For the text-containing cell, return its midpoint in (X, Y) coordinate format. 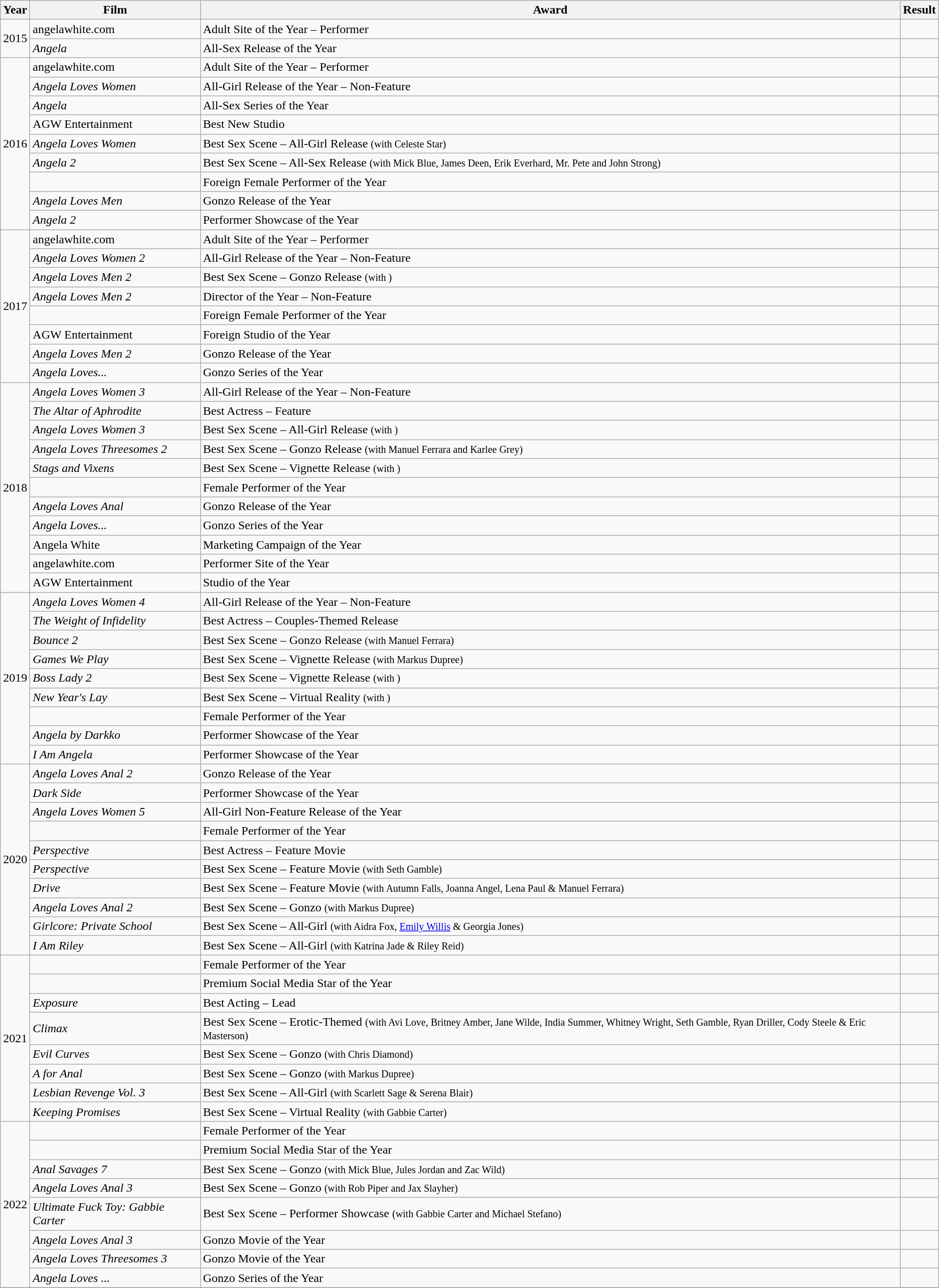
Bounce 2 (115, 640)
I Am Riley (115, 945)
2015 (15, 39)
All-Sex Release of the Year (550, 48)
Best Sex Scene – Virtual Reality (with ) (550, 697)
Angela Loves ... (115, 1278)
Evil Curves (115, 1054)
Best Sex Scene – Performer Showcase (with Gabbie Carter and Michael Stefano) (550, 1214)
2021 (15, 1038)
Best Acting – Lead (550, 1003)
Best Sex Scene – Feature Movie (with Autumn Falls, Joanna Angel, Lena Paul & Manuel Ferrara) (550, 888)
Best Sex Scene – Gonzo Release (with Manuel Ferrara) (550, 640)
Best Actress – Feature (550, 411)
Boss Lady 2 (115, 678)
Best Sex Scene – Gonzo (with Chris Diamond) (550, 1054)
Studio of the Year (550, 583)
Foreign Studio of the Year (550, 335)
2022 (15, 1204)
Exposure (115, 1003)
Lesbian Revenge Vol. 3 (115, 1092)
Drive (115, 888)
Angela Loves Women 4 (115, 602)
Angela Loves Anal (115, 506)
Best Actress – Feature Movie (550, 850)
Best Sex Scene – All-Girl (with Aidra Fox, Emily Willis & Georgia Jones) (550, 926)
Games We Play (115, 659)
Best New Studio (550, 124)
Angela Loves Women 5 (115, 812)
Best Sex Scene – Gonzo (with Mick Blue, Jules Jordan and Zac Wild) (550, 1169)
Best Sex Scene – All-Girl Release (with ) (550, 430)
2017 (15, 306)
Award (550, 10)
Marketing Campaign of the Year (550, 544)
Angela by Darkko (115, 735)
Angela White (115, 544)
Best Sex Scene – Gonzo Release (with ) (550, 277)
Best Actress – Couples-Themed Release (550, 621)
The Weight of Infidelity (115, 621)
Best Sex Scene – Gonzo (with Rob Piper and Jax Slayher) (550, 1188)
Angela Loves Women 2 (115, 258)
Best Sex Scene – Virtual Reality (with Gabbie Carter) (550, 1111)
Keeping Promises (115, 1111)
Best Sex Scene – All-Girl (with Scarlett Sage & Serena Blair) (550, 1092)
Angela Loves Men (115, 201)
Anal Savages 7 (115, 1169)
2016 (15, 143)
All-Sex Series of the Year (550, 105)
A for Anal (115, 1073)
Best Sex Scene – All-Girl (with Katrina Jade & Riley Reid) (550, 945)
Dark Side (115, 792)
Result (919, 10)
Best Sex Scene – All-Sex Release (with Mick Blue, James Deen, Erik Everhard, Mr. Pete and John Strong) (550, 163)
Ultimate Fuck Toy: Gabbie Carter (115, 1214)
2020 (15, 860)
Performer Site of the Year (550, 564)
Climax (115, 1028)
2019 (15, 678)
Best Sex Scene – Gonzo Release (with Manuel Ferrara and Karlee Grey) (550, 449)
Best Sex Scene – All-Girl Release (with Celeste Star) (550, 143)
All-Girl Non-Feature Release of the Year (550, 812)
Film (115, 10)
Year (15, 10)
Director of the Year – Non-Feature (550, 296)
Angela Loves Threesomes 2 (115, 449)
New Year's Lay (115, 697)
The Altar of Aphrodite (115, 411)
2018 (15, 488)
I Am Angela (115, 754)
Best Sex Scene – Vignette Release (with Markus Dupree) (550, 659)
Best Sex Scene – Feature Movie (with Seth Gamble) (550, 869)
Girlcore: Private School (115, 926)
Stags and Vixens (115, 468)
Angela Loves Threesomes 3 (115, 1259)
